Return (X, Y) of the center of cell containing provided text 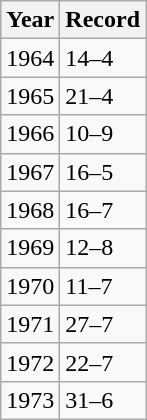
1972 (30, 362)
21–4 (103, 96)
27–7 (103, 324)
1964 (30, 58)
11–7 (103, 286)
10–9 (103, 134)
16–5 (103, 172)
1966 (30, 134)
16–7 (103, 210)
Year (30, 20)
1971 (30, 324)
1970 (30, 286)
1969 (30, 248)
1968 (30, 210)
31–6 (103, 400)
12–8 (103, 248)
Record (103, 20)
1967 (30, 172)
14–4 (103, 58)
1973 (30, 400)
1965 (30, 96)
22–7 (103, 362)
